Return [x, y] of the center of cell containing provided text 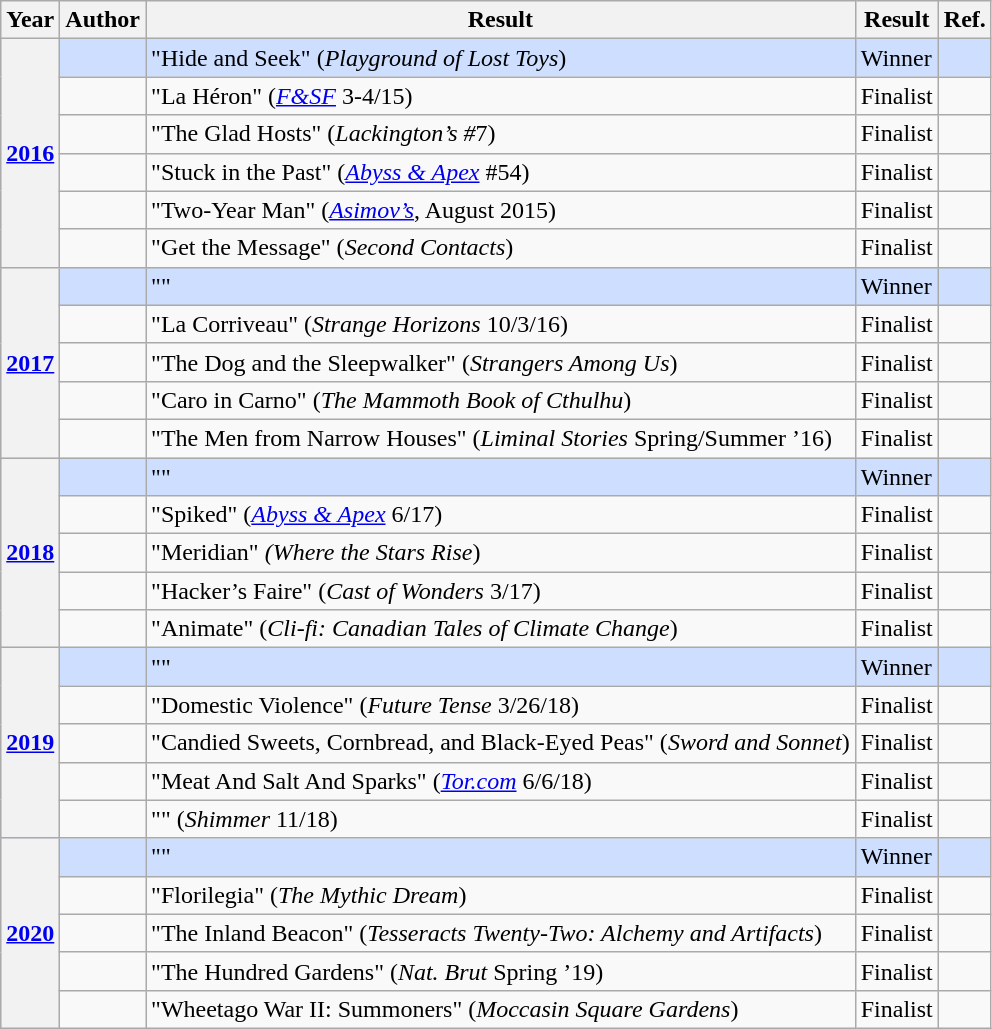
2019 [30, 743]
"Spiked" (Abyss & Apex 6/17) [501, 515]
"Stuck in the Past" (Abyss & Apex #54) [501, 172]
"Caro in Carno" (The Mammoth Book of Cthulhu) [501, 400]
"Two-Year Man" (Asimov’s, August 2015) [501, 210]
"" (Shimmer 11/18) [501, 819]
2016 [30, 153]
"The Hundred Gardens" (Nat. Brut Spring ’19) [501, 971]
"Candied Sweets, Cornbread, and Black-Eyed Peas" (Sword and Sonnet) [501, 743]
"Animate" (Cli-fi: Canadian Tales of Climate Change) [501, 629]
"The Men from Narrow Houses" (Liminal Stories Spring/Summer ’16) [501, 438]
Year [30, 20]
Author [103, 20]
"Meat And Salt And Sparks" (Tor.com 6/6/18) [501, 781]
"The Dog and the Sleepwalker" (Strangers Among Us) [501, 362]
2020 [30, 933]
"Meridian" (Where the Stars Rise) [501, 553]
"Hacker’s Faire" (Cast of Wonders 3/17) [501, 591]
"La Corriveau" (Strange Horizons 10/3/16) [501, 324]
"Get the Message" (Second Contacts) [501, 248]
"The Inland Beacon" (Tesseracts Twenty-Two: Alchemy and Artifacts) [501, 933]
"Wheetago War II: Summoners" (Moccasin Square Gardens) [501, 1009]
Ref. [964, 20]
"Domestic Violence" (Future Tense 3/26/18) [501, 705]
"Florilegia" (The Mythic Dream) [501, 895]
"La Héron" (F&SF 3-4/15) [501, 96]
"The Glad Hosts" (Lackington’s #7) [501, 134]
2017 [30, 362]
"Hide and Seek" (Playground of Lost Toys) [501, 58]
2018 [30, 553]
